Return [x, y] of the center of cell containing provided text 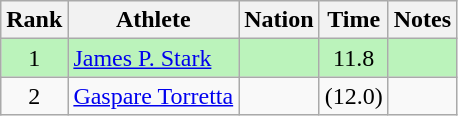
Notes [422, 20]
2 [34, 96]
James P. Stark [154, 58]
(12.0) [354, 96]
Gaspare Torretta [154, 96]
Athlete [154, 20]
Time [354, 20]
Nation [279, 20]
11.8 [354, 58]
1 [34, 58]
Rank [34, 20]
